Capture the cell that displays the provided text and extract its (x, y) central coordinate. 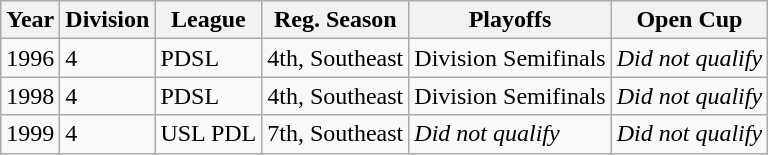
Year (30, 20)
1999 (30, 134)
Division (108, 20)
League (208, 20)
1998 (30, 96)
7th, Southeast (336, 134)
Open Cup (689, 20)
USL PDL (208, 134)
Reg. Season (336, 20)
Playoffs (510, 20)
1996 (30, 58)
